Scan for the cell matching the given text and deliver its (x, y) coordinate at center. 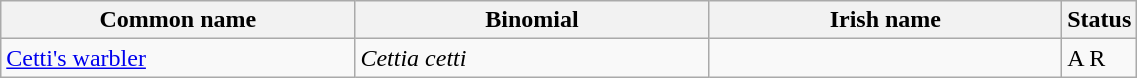
Binomial (532, 20)
Status (1100, 20)
Cetti's warbler (178, 58)
Common name (178, 20)
Cettia cetti (532, 58)
Irish name (886, 20)
A R (1100, 58)
